Find where the given text appears and provide that cell's center as (X, Y) coordinate. 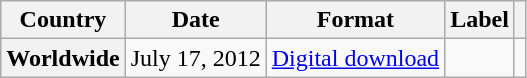
Country (63, 20)
Label (480, 20)
Format (355, 20)
Worldwide (63, 58)
Date (196, 20)
Digital download (355, 58)
July 17, 2012 (196, 58)
